From the cell containing the given text, extract its center point as [X, Y] coordinate. 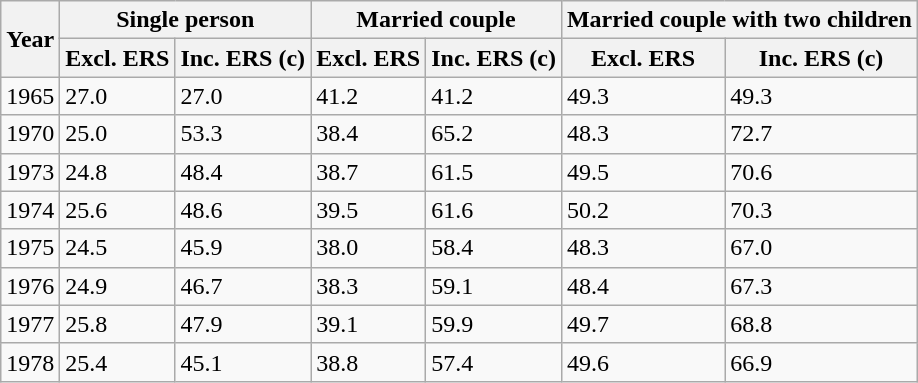
45.9 [243, 248]
24.8 [118, 172]
38.8 [368, 362]
25.6 [118, 210]
50.2 [642, 210]
49.7 [642, 324]
38.0 [368, 248]
68.8 [822, 324]
1970 [30, 134]
59.9 [494, 324]
66.9 [822, 362]
67.3 [822, 286]
24.9 [118, 286]
48.6 [243, 210]
46.7 [243, 286]
1978 [30, 362]
45.1 [243, 362]
1973 [30, 172]
72.7 [822, 134]
24.5 [118, 248]
67.0 [822, 248]
Single person [186, 20]
1976 [30, 286]
39.1 [368, 324]
65.2 [494, 134]
Married couple [436, 20]
61.6 [494, 210]
47.9 [243, 324]
1977 [30, 324]
49.6 [642, 362]
38.3 [368, 286]
59.1 [494, 286]
70.6 [822, 172]
38.7 [368, 172]
1965 [30, 96]
Year [30, 39]
25.4 [118, 362]
Married couple with two children [739, 20]
25.8 [118, 324]
61.5 [494, 172]
25.0 [118, 134]
70.3 [822, 210]
58.4 [494, 248]
39.5 [368, 210]
1975 [30, 248]
53.3 [243, 134]
1974 [30, 210]
38.4 [368, 134]
57.4 [494, 362]
49.5 [642, 172]
